Capture the cell that displays the provided text and extract its (X, Y) central coordinate. 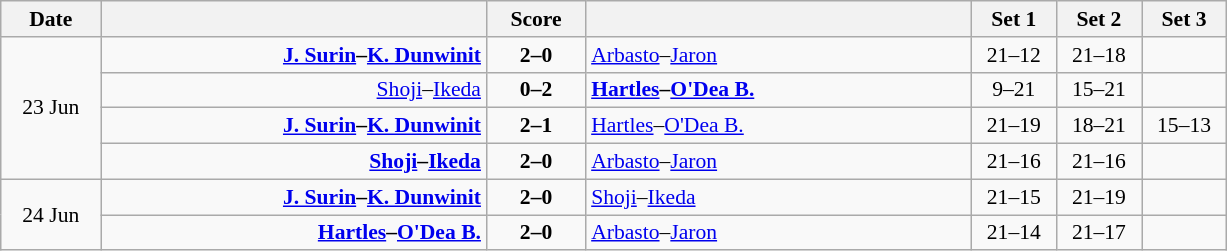
23 Jun (51, 108)
21–12 (1014, 55)
0–2 (536, 90)
18–21 (1098, 126)
Date (51, 19)
15–21 (1098, 90)
2–1 (536, 126)
Set 1 (1014, 19)
Set 2 (1098, 19)
21–14 (1014, 233)
15–13 (1184, 126)
21–18 (1098, 55)
Score (536, 19)
21–17 (1098, 233)
21–15 (1014, 197)
24 Jun (51, 214)
9–21 (1014, 90)
Set 3 (1184, 19)
